Search for the cell housing the specified text and yield its (X, Y) center coordinate. 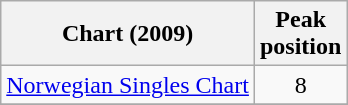
Norwegian Singles Chart (128, 85)
Chart (2009) (128, 34)
Peakposition (300, 34)
8 (300, 85)
